From the cell containing the given text, extract its center point as [X, Y] coordinate. 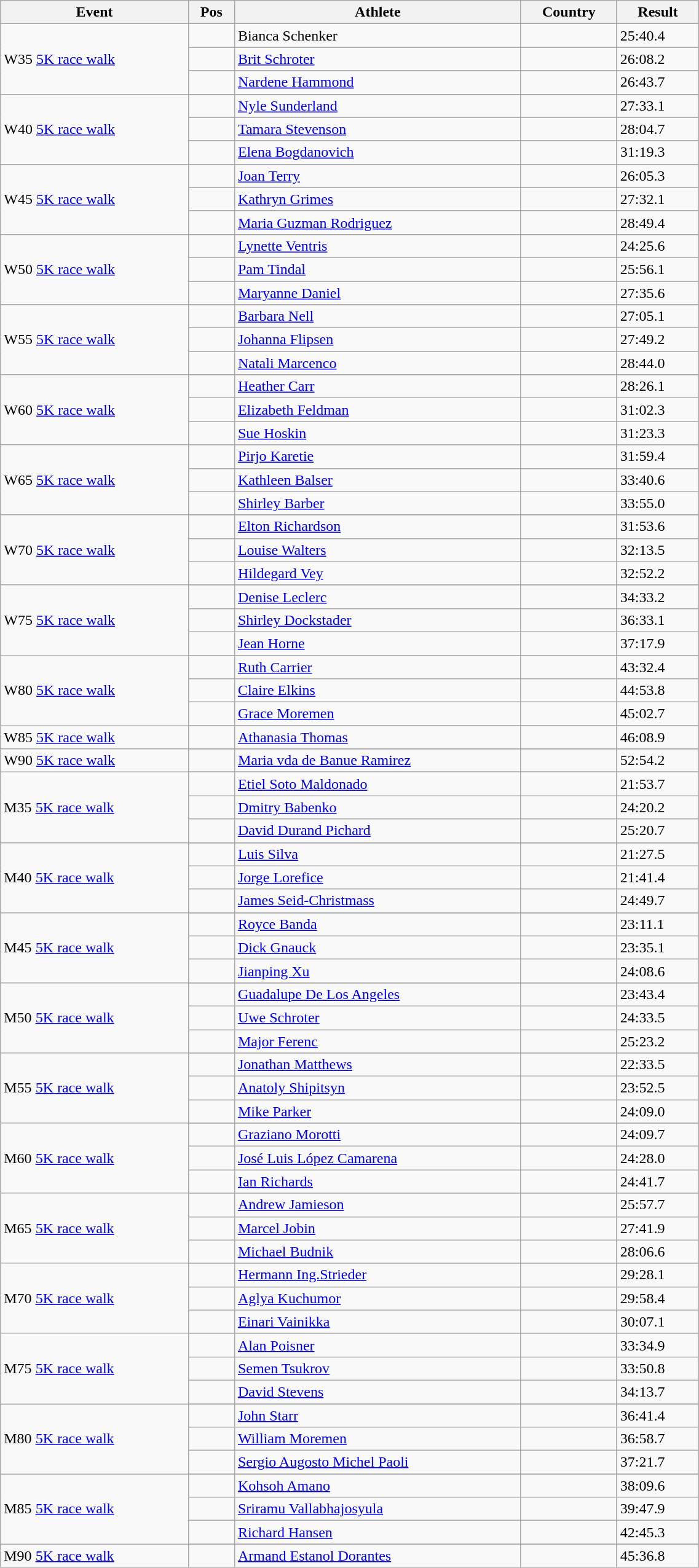
Tamara Stevenson [377, 129]
Semen Tsukrov [377, 1368]
Hermann Ing.Strieder [377, 1275]
Kathleen Balser [377, 480]
Dick Gnauck [377, 947]
32:13.5 [658, 550]
W75 5K race walk [95, 620]
27:41.9 [658, 1228]
Michael Budnik [377, 1252]
Maria Guzman Rodriguez [377, 222]
Bianca Schenker [377, 36]
Marcel Jobin [377, 1228]
21:41.4 [658, 877]
25:20.7 [658, 831]
Natali Marcenco [377, 363]
44:53.8 [658, 691]
M50 5K race walk [95, 1017]
Jorge Lorefice [377, 877]
M90 5K race walk [95, 1556]
23:11.1 [658, 924]
Pirjo Karetie [377, 457]
Alan Poisner [377, 1345]
Sriramu Vallabhajosyula [377, 1509]
45:02.7 [658, 714]
39:47.9 [658, 1509]
32:52.2 [658, 573]
24:28.0 [658, 1158]
William Moremen [377, 1439]
25:57.7 [658, 1205]
24:49.7 [658, 901]
36:33.1 [658, 620]
23:52.5 [658, 1088]
33:50.8 [658, 1368]
Elena Bogdanovich [377, 152]
Jianping Xu [377, 971]
Shirley Barber [377, 503]
34:13.7 [658, 1392]
Heather Carr [377, 386]
38:09.6 [658, 1486]
James Seid-Christmass [377, 901]
27:32.1 [658, 199]
29:58.4 [658, 1298]
31:53.6 [658, 527]
Armand Estanol Dorantes [377, 1556]
Elton Richardson [377, 527]
Grace Moremen [377, 714]
Shirley Dockstader [377, 620]
33:55.0 [658, 503]
W85 5K race walk [95, 737]
Andrew Jamieson [377, 1205]
34:33.2 [658, 597]
37:21.7 [658, 1462]
Dmitry Babenko [377, 807]
Elizabeth Feldman [377, 410]
27:05.1 [658, 316]
28:44.0 [658, 363]
22:33.5 [658, 1065]
25:40.4 [658, 36]
Uwe Schroter [377, 1017]
Johanna Flipsen [377, 340]
Athanasia Thomas [377, 737]
Nyle Sunderland [377, 106]
Louise Walters [377, 550]
Kathryn Grimes [377, 199]
23:35.1 [658, 947]
24:09.7 [658, 1135]
W45 5K race walk [95, 199]
33:34.9 [658, 1345]
Hildegard Vey [377, 573]
M55 5K race walk [95, 1088]
46:08.9 [658, 737]
Brit Schroter [377, 59]
45:36.8 [658, 1556]
David Stevens [377, 1392]
David Durand Pichard [377, 831]
W40 5K race walk [95, 129]
Graziano Morotti [377, 1135]
M75 5K race walk [95, 1368]
31:59.4 [658, 457]
Etiel Soto Maldonado [377, 784]
John Starr [377, 1415]
21:27.5 [658, 854]
Sue Hoskin [377, 433]
Luis Silva [377, 854]
42:45.3 [658, 1532]
Guadalupe De Los Angeles [377, 994]
Jonathan Matthews [377, 1065]
Country [569, 12]
M80 5K race walk [95, 1438]
W80 5K race walk [95, 690]
27:49.2 [658, 340]
Athlete [377, 12]
27:35.6 [658, 293]
W50 5K race walk [95, 269]
Pos [211, 12]
21:53.7 [658, 784]
26:05.3 [658, 176]
W70 5K race walk [95, 550]
Result [658, 12]
31:23.3 [658, 433]
28:26.1 [658, 386]
24:09.0 [658, 1111]
24:33.5 [658, 1017]
25:23.2 [658, 1041]
M45 5K race walk [95, 947]
Event [95, 12]
Ian Richards [377, 1182]
52:54.2 [658, 761]
M60 5K race walk [95, 1158]
M65 5K race walk [95, 1228]
33:40.6 [658, 480]
31:19.3 [658, 152]
24:41.7 [658, 1182]
Major Ferenc [377, 1041]
23:43.4 [658, 994]
W60 5K race walk [95, 410]
Claire Elkins [377, 691]
28:04.7 [658, 129]
M40 5K race walk [95, 877]
M70 5K race walk [95, 1298]
Denise Leclerc [377, 597]
W35 5K race walk [95, 59]
Jean Horne [377, 643]
Pam Tindal [377, 269]
W65 5K race walk [95, 480]
24:25.6 [658, 246]
W90 5K race walk [95, 761]
31:02.3 [658, 410]
M35 5K race walk [95, 807]
Joan Terry [377, 176]
Maria vda de Banue Ramirez [377, 761]
43:32.4 [658, 667]
27:33.1 [658, 106]
26:08.2 [658, 59]
36:58.7 [658, 1439]
Lynette Ventris [377, 246]
24:08.6 [658, 971]
Mike Parker [377, 1111]
José Luis López Camarena [377, 1158]
30:07.1 [658, 1322]
Nardene Hammond [377, 82]
Kohsoh Amano [377, 1486]
Anatoly Shipitsyn [377, 1088]
36:41.4 [658, 1415]
37:17.9 [658, 643]
28:49.4 [658, 222]
Einari Vainikka [377, 1322]
29:28.1 [658, 1275]
Ruth Carrier [377, 667]
Sergio Augosto Michel Paoli [377, 1462]
25:56.1 [658, 269]
Barbara Nell [377, 316]
Maryanne Daniel [377, 293]
W55 5K race walk [95, 340]
26:43.7 [658, 82]
M85 5K race walk [95, 1509]
24:20.2 [658, 807]
28:06.6 [658, 1252]
Richard Hansen [377, 1532]
Aglya Kuchumor [377, 1298]
Royce Banda [377, 924]
